Identify which cell holds the provided text, then report its (x, y) central coordinate. 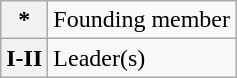
I-II (24, 58)
Founding member (142, 20)
* (24, 20)
Leader(s) (142, 58)
